Locate the cell with the specified text and output its [X, Y] center coordinate. 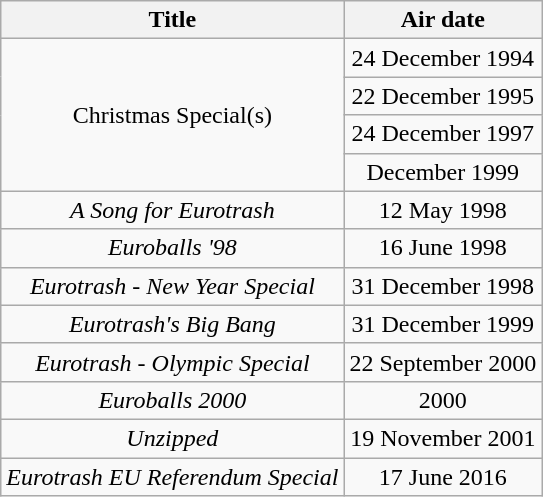
12 May 1998 [443, 210]
Unzipped [172, 438]
Eurotrash - Olympic Special [172, 362]
17 June 2016 [443, 477]
Air date [443, 20]
19 November 2001 [443, 438]
December 1999 [443, 172]
Eurotrash - New Year Special [172, 286]
A Song for Eurotrash [172, 210]
Euroballs 2000 [172, 400]
Euroballs '98 [172, 248]
2000 [443, 400]
22 December 1995 [443, 96]
Eurotrash EU Referendum Special [172, 477]
31 December 1998 [443, 286]
16 June 1998 [443, 248]
24 December 1994 [443, 58]
22 September 2000 [443, 362]
Eurotrash's Big Bang [172, 324]
31 December 1999 [443, 324]
Title [172, 20]
24 December 1997 [443, 134]
Christmas Special(s) [172, 115]
